Determine the (x, y) coordinate at the center of the cell enclosing the given text.  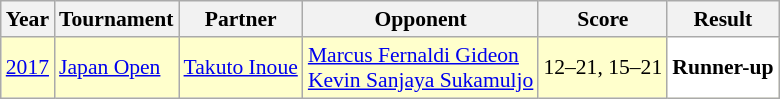
2017 (28, 68)
Tournament (116, 19)
Marcus Fernaldi Gideon Kevin Sanjaya Sukamuljo (421, 68)
Year (28, 19)
Japan Open (116, 68)
Opponent (421, 19)
Partner (241, 19)
Takuto Inoue (241, 68)
Result (722, 19)
Runner-up (722, 68)
Score (602, 19)
12–21, 15–21 (602, 68)
